Search for the cell housing the specified text and yield its (X, Y) center coordinate. 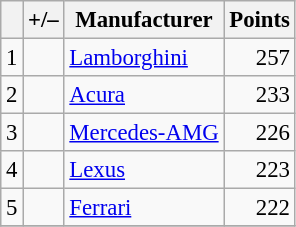
+/– (44, 20)
5 (12, 208)
222 (260, 208)
4 (12, 170)
257 (260, 58)
2 (12, 95)
Lexus (144, 170)
1 (12, 58)
3 (12, 133)
Acura (144, 95)
223 (260, 170)
226 (260, 133)
233 (260, 95)
Mercedes-AMG (144, 133)
Lamborghini (144, 58)
Points (260, 20)
Manufacturer (144, 20)
Ferrari (144, 208)
